Detect which cell encompasses the target text, then output its [X, Y] center coordinate. 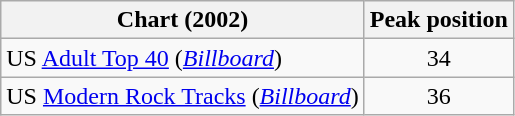
Peak position [438, 20]
36 [438, 96]
Chart (2002) [183, 20]
US Adult Top 40 (Billboard) [183, 58]
US Modern Rock Tracks (Billboard) [183, 96]
34 [438, 58]
